Extract the (X, Y) coordinate from the center of the cell holding the provided text.  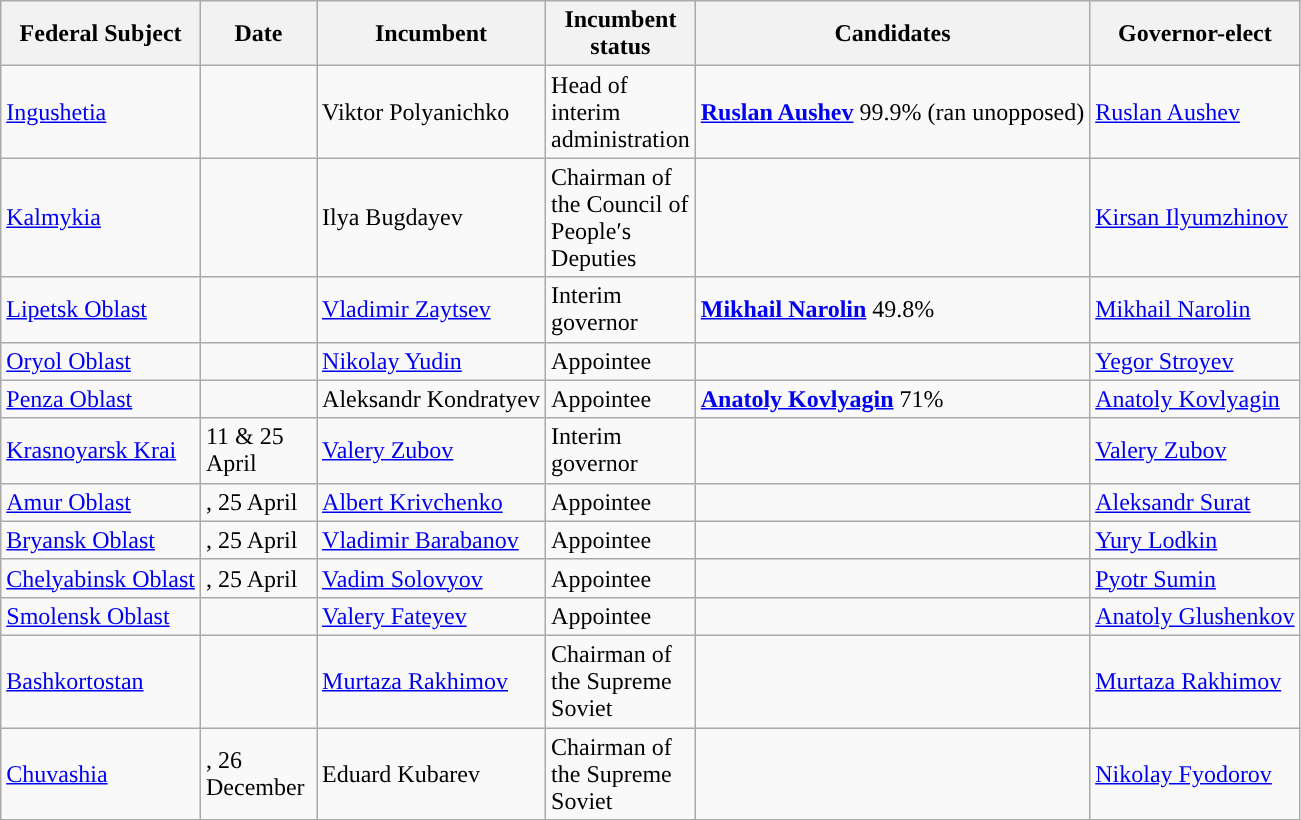
Amur Oblast (101, 502)
Governor-elect (1195, 34)
Yegor Stroyev (1195, 361)
Anatoly Kovlyagin (1195, 399)
, 26 December (258, 774)
Mikhail Narolin (1195, 310)
Candidates (892, 34)
11 & 25 April (258, 450)
Incumbent (432, 34)
Aleksandr Kondratyev (432, 399)
Chelyabinsk Oblast (101, 578)
Kirsan Ilyumzhinov (1195, 218)
Valery Fateyev (432, 616)
Ruslan Aushev (1195, 112)
Mikhail Narolin 49.8% (892, 310)
Incumbent status (621, 34)
Federal Subject (101, 34)
Vladimir Zaytsev (432, 310)
Nikolay Fyodorov (1195, 774)
Eduard Kubarev (432, 774)
Anatoly Glushenkov (1195, 616)
Yury Lodkin (1195, 540)
Bashkortostan (101, 681)
Albert Krivchenko (432, 502)
Krasnoyarsk Krai (101, 450)
Aleksandr Surat (1195, 502)
Ilya Bugdayev (432, 218)
Penza Oblast (101, 399)
Nikolay Yudin (432, 361)
Lipetsk Oblast (101, 310)
Chuvashia (101, 774)
Date (258, 34)
Oryol Oblast (101, 361)
Smolensk Oblast (101, 616)
Ingushetia (101, 112)
Bryansk Oblast (101, 540)
Pyotr Sumin (1195, 578)
Anatoly Kovlyagin 71% (892, 399)
Viktor Polyanichko (432, 112)
Ruslan Aushev 99.9% (ran unopposed) (892, 112)
Vladimir Barabanov (432, 540)
Chairman of the Council of People′s Deputies (621, 218)
Head of interim administration (621, 112)
Vadim Solovyov (432, 578)
Kalmykia (101, 218)
